Pinpoint the cell where the given text exists, returning its [X, Y] midpoint coordinate. 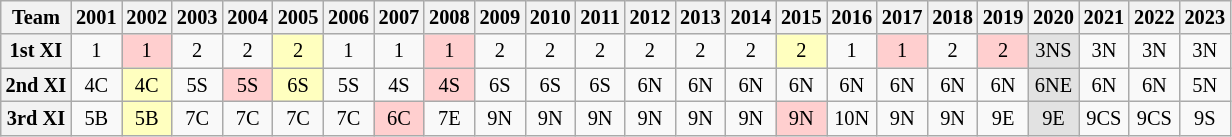
Team [36, 17]
2018 [952, 17]
2012 [650, 17]
2002 [147, 17]
2009 [500, 17]
2019 [1003, 17]
2nd XI [36, 85]
2016 [851, 17]
1st XI [36, 51]
2015 [801, 17]
2023 [1205, 17]
2021 [1104, 17]
2010 [550, 17]
2014 [751, 17]
9S [1205, 118]
2017 [902, 17]
2004 [247, 17]
2003 [197, 17]
2013 [700, 17]
3rd XI [36, 118]
2007 [399, 17]
2020 [1053, 17]
2006 [348, 17]
2005 [298, 17]
5N [1205, 85]
10N [851, 118]
6C [399, 118]
2022 [1154, 17]
2001 [96, 17]
6NE [1053, 85]
2011 [600, 17]
3NS [1053, 51]
7E [449, 118]
2008 [449, 17]
